Extract the [x, y] coordinate from the center of the cell holding the provided text.  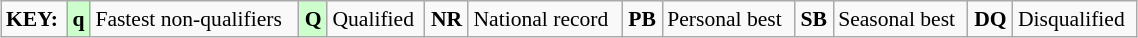
Fastest non-qualifiers [194, 19]
PB [642, 19]
National record [545, 19]
NR [447, 19]
KEY: [34, 19]
Seasonal best [900, 19]
Disqualified [1075, 19]
Q [314, 19]
SB [814, 19]
Personal best [728, 19]
q [78, 19]
Qualified [376, 19]
DQ [990, 19]
